Determine the [X, Y] coordinate at the center of the cell enclosing the given text.  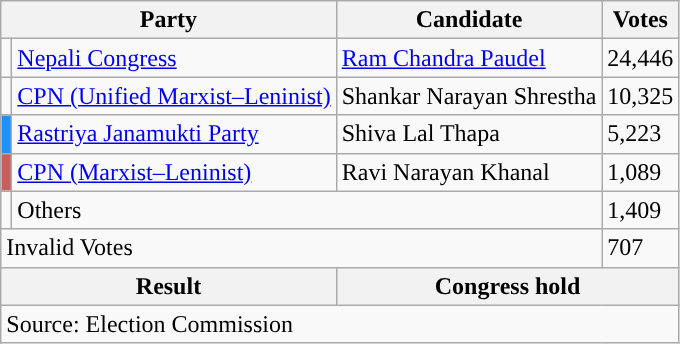
Party [168, 20]
Candidate [469, 20]
Ram Chandra Paudel [469, 58]
Source: Election Commission [340, 324]
10,325 [640, 96]
707 [640, 248]
Rastriya Janamukti Party [174, 134]
Result [168, 286]
1,089 [640, 172]
Nepali Congress [174, 58]
Invalid Votes [302, 248]
Shiva Lal Thapa [469, 134]
Others [307, 210]
Ravi Narayan Khanal [469, 172]
24,446 [640, 58]
5,223 [640, 134]
Shankar Narayan Shrestha [469, 96]
Votes [640, 20]
Congress hold [508, 286]
1,409 [640, 210]
CPN (Unified Marxist–Leninist) [174, 96]
CPN (Marxist–Leninist) [174, 172]
